Locate the cell with the specified text and output its (x, y) center coordinate. 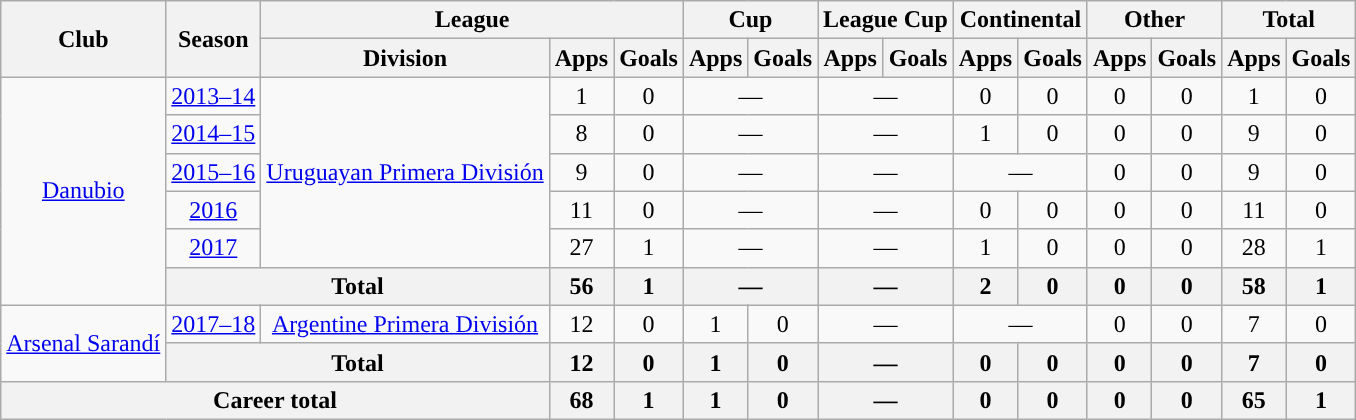
Continental (1020, 20)
Season (214, 39)
2017 (214, 248)
Club (84, 39)
68 (581, 400)
2015–16 (214, 172)
27 (581, 248)
Career total (275, 400)
2014–15 (214, 134)
Arsenal Sarandí (84, 343)
2016 (214, 210)
2013–14 (214, 96)
8 (581, 134)
Argentine Primera División (405, 324)
Danubio (84, 191)
2017–18 (214, 324)
Cup (750, 20)
League (472, 20)
65 (1254, 400)
28 (1254, 248)
58 (1254, 286)
Other (1154, 20)
Division (405, 58)
League Cup (886, 20)
2 (985, 286)
Uruguayan Primera División (405, 172)
56 (581, 286)
